Extract the [x, y] coordinate from the center of the cell holding the provided text.  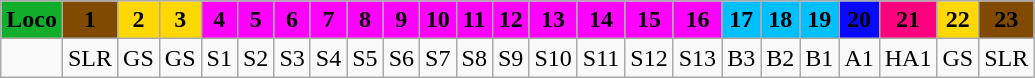
1 [90, 20]
11 [474, 20]
22 [958, 20]
S9 [510, 58]
12 [510, 20]
23 [1006, 20]
20 [859, 20]
14 [601, 20]
Loco [32, 20]
9 [401, 20]
S1 [219, 58]
6 [292, 20]
17 [742, 20]
3 [180, 20]
S8 [474, 58]
B3 [742, 58]
A1 [859, 58]
2 [139, 20]
10 [438, 20]
18 [780, 20]
8 [365, 20]
S2 [255, 58]
S11 [601, 58]
S4 [328, 58]
S13 [697, 58]
21 [908, 20]
HA1 [908, 58]
15 [649, 20]
16 [697, 20]
19 [820, 20]
5 [255, 20]
7 [328, 20]
S5 [365, 58]
S12 [649, 58]
S10 [553, 58]
S6 [401, 58]
B2 [780, 58]
S3 [292, 58]
4 [219, 20]
B1 [820, 58]
S7 [438, 58]
13 [553, 20]
